Capture the cell that displays the provided text and extract its (x, y) central coordinate. 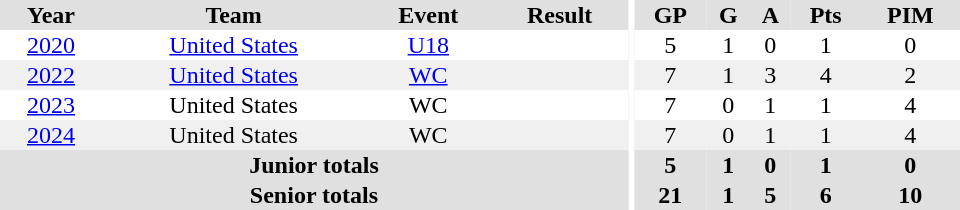
Year (51, 15)
2023 (51, 105)
2020 (51, 45)
Pts (826, 15)
2022 (51, 75)
Team (234, 15)
A (770, 15)
10 (910, 195)
GP (670, 15)
G (728, 15)
Event (428, 15)
PIM (910, 15)
21 (670, 195)
Junior totals (314, 165)
2024 (51, 135)
Senior totals (314, 195)
3 (770, 75)
U18 (428, 45)
Result (560, 15)
6 (826, 195)
2 (910, 75)
